For the text-containing cell, return its midpoint in [X, Y] coordinate format. 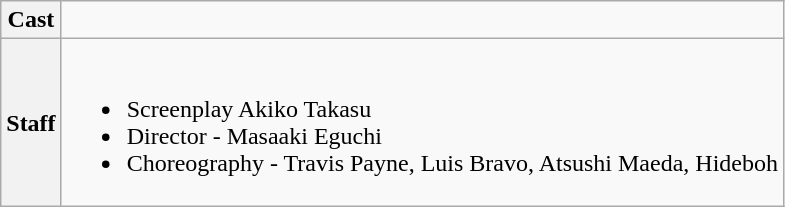
Staff [31, 122]
Screenplay Akiko TakasuDirector - Masaaki EguchiChoreography - Travis Payne, Luis Bravo, Atsushi Maeda, Hideboh [422, 122]
Cast [31, 20]
